Extract the [x, y] coordinate from the center of the cell holding the provided text.  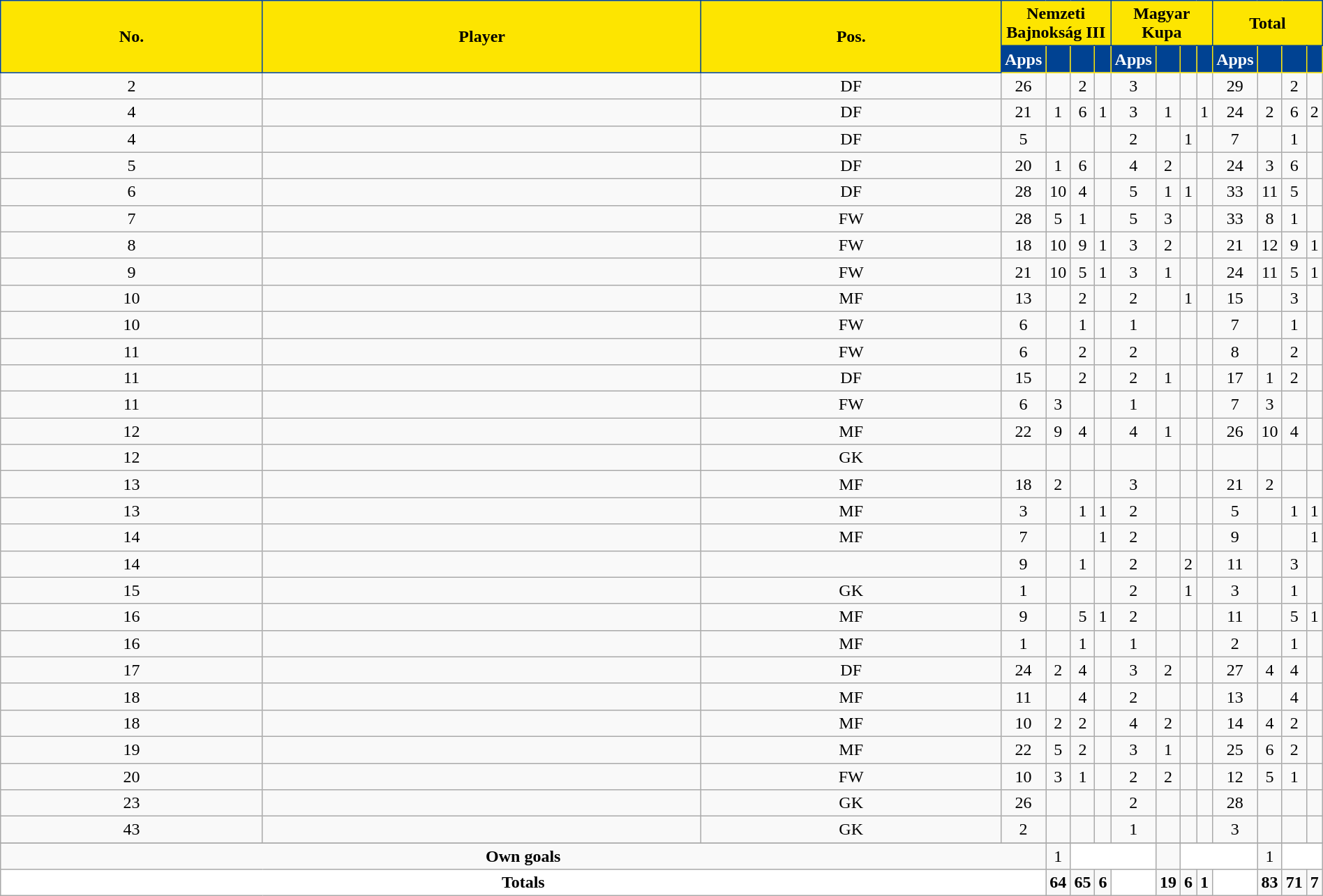
Pos. [851, 36]
Magyar Kupa [1162, 24]
Totals [523, 883]
43 [132, 830]
Player [481, 36]
Own goals [523, 856]
27 [1235, 670]
23 [132, 803]
25 [1235, 749]
83 [1270, 883]
64 [1058, 883]
65 [1083, 883]
71 [1294, 883]
29 [1235, 86]
Nemzeti Bajnokság III [1056, 24]
Total [1268, 24]
No. [132, 36]
